Output the (x, y) coordinate of the center of the cell containing the given text.  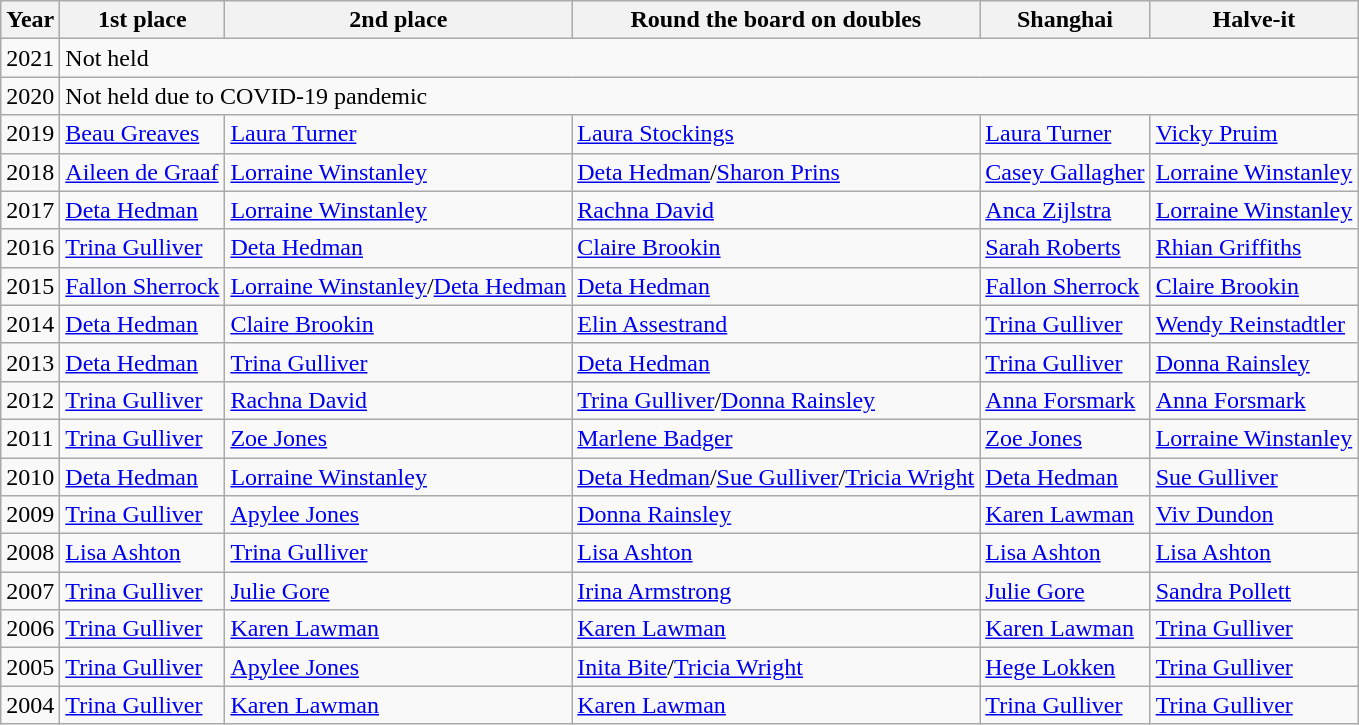
Irina Armstrong (776, 591)
Not held due to COVID-19 pandemic (709, 96)
2007 (30, 591)
Shanghai (1065, 20)
Beau Greaves (142, 134)
1st place (142, 20)
Marlene Badger (776, 438)
Viv Dundon (1254, 515)
2008 (30, 553)
Sue Gulliver (1254, 477)
2016 (30, 248)
Trina Gulliver/Donna Rainsley (776, 400)
Sarah Roberts (1065, 248)
Laura Stockings (776, 134)
2nd place (398, 20)
Wendy Reinstadtler (1254, 324)
2012 (30, 400)
2014 (30, 324)
2019 (30, 134)
Deta Hedman/Sue Gulliver/Tricia Wright (776, 477)
Vicky Pruim (1254, 134)
Round the board on doubles (776, 20)
Deta Hedman/Sharon Prins (776, 172)
Aileen de Graaf (142, 172)
2015 (30, 286)
Casey Gallagher (1065, 172)
2010 (30, 477)
2013 (30, 362)
2018 (30, 172)
2009 (30, 515)
2020 (30, 96)
2011 (30, 438)
2005 (30, 667)
Anca Zijlstra (1065, 210)
2017 (30, 210)
Sandra Pollett (1254, 591)
2006 (30, 629)
Rhian Griffiths (1254, 248)
Year (30, 20)
Halve-it (1254, 20)
2004 (30, 705)
Hege Lokken (1065, 667)
Lorraine Winstanley/Deta Hedman (398, 286)
Not held (709, 58)
Inita Bite/Tricia Wright (776, 667)
2021 (30, 58)
Elin Assestrand (776, 324)
